From the cell containing the given text, extract its center point as (x, y) coordinate. 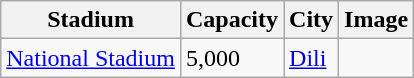
Capacity (232, 20)
Stadium (91, 20)
National Stadium (91, 58)
Image (376, 20)
Dili (312, 58)
5,000 (232, 58)
City (312, 20)
